Scan for the cell matching the given text and deliver its (X, Y) coordinate at center. 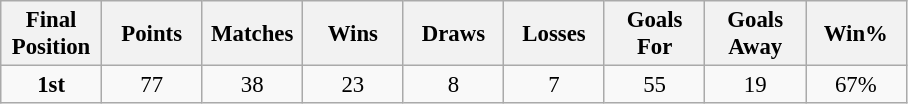
67% (856, 85)
Draws (454, 34)
23 (354, 85)
8 (454, 85)
Wins (354, 34)
Points (152, 34)
38 (252, 85)
Final Position (52, 34)
19 (756, 85)
1st (52, 85)
Win% (856, 34)
7 (554, 85)
Goals Away (756, 34)
Matches (252, 34)
55 (654, 85)
Losses (554, 34)
Goals For (654, 34)
77 (152, 85)
